For the text-containing cell, return its midpoint in (X, Y) coordinate format. 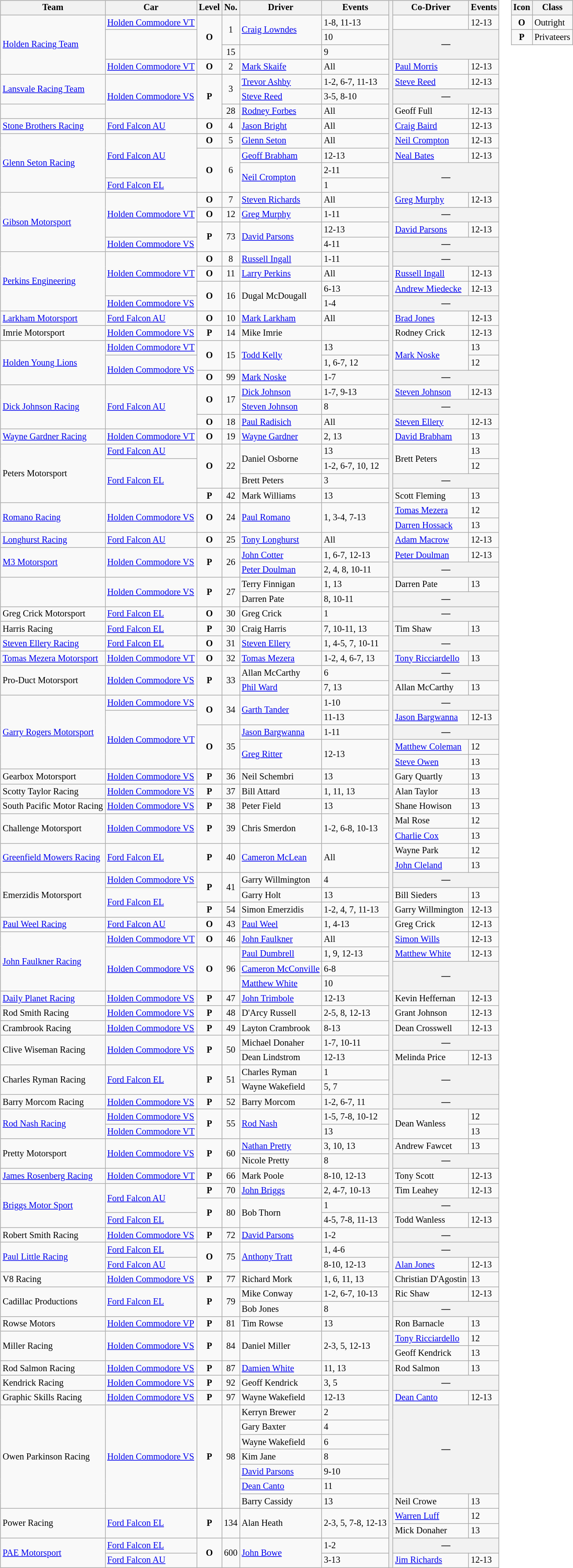
Dean Wanless (431, 1124)
John Cotter (280, 555)
11, 13 (355, 1368)
No. (231, 8)
Greg Ritter (280, 754)
Darren Hossack (431, 525)
55 (231, 1124)
Neil Schembri (280, 777)
73 (231, 236)
Garry Rogers Motorsport (53, 732)
Harris Racing (53, 629)
35 (231, 747)
Kevin Heffernan (431, 999)
Greg Crick Motorsport (53, 614)
54 (231, 910)
Holden Commodore VP (151, 1324)
Andrew Miedecke (431, 289)
1-7, 10-11 (355, 1043)
V8 Racing (53, 1279)
1, 9, 12-13 (355, 954)
Lansvale Racing Team (53, 89)
Robert Smith Racing (53, 1235)
Paul Radisich (280, 422)
79 (231, 1301)
Steven Richards (280, 200)
1-7, 9-13 (355, 392)
Dugal McDougall (280, 296)
Shane Howison (431, 806)
1-10 (355, 703)
Melinda Price (431, 1057)
Romano Racing (53, 518)
17 (231, 400)
38 (231, 806)
Paul Weel Racing (53, 924)
John Faulkner Racing (53, 961)
Rod Salmon Racing (53, 1368)
96 (231, 969)
Tim Shaw (431, 629)
6-8 (355, 969)
Todd Kelly (280, 355)
Charles Ryman (280, 1072)
Garth Tander (280, 710)
Charlie Cox (431, 836)
Holden Racing Team (53, 45)
Geoff Full (431, 111)
99 (231, 377)
Class (552, 8)
Andrew Fawcet (431, 1146)
2-3, 5, 7-8, 12-13 (355, 1524)
Nathan Pretty (280, 1146)
Mark Larkham (280, 318)
Todd Wanless (431, 1220)
36 (231, 777)
Dean Lindstrom (280, 1057)
Simon Wills (431, 939)
5 (231, 141)
Steve Owen (431, 762)
1-8, 11-13 (355, 22)
600 (231, 1553)
31 (231, 644)
Cameron McLean (280, 858)
26 (231, 562)
Mark Poole (280, 1176)
Rodney Crick (431, 333)
Gearbox Motorsport (53, 777)
Terry Finnigan (280, 584)
14 (231, 333)
2-3, 5, 12-13 (355, 1346)
1, 4-5, 7, 10-11 (355, 644)
Michael Donaher (280, 1043)
2, 13 (355, 437)
Alan Heath (280, 1524)
4-5, 7-8, 11-13 (355, 1220)
Pro-Duct Motorsport (53, 680)
98 (231, 1457)
9-10 (355, 1472)
James Rosenberg Racing (53, 1176)
72 (231, 1235)
Paul Little Racing (53, 1257)
Paul Romano (280, 518)
Christian D'Agostin (431, 1279)
Mark Skaife (280, 67)
Ron Barnacle (431, 1324)
Anthony Tratt (280, 1257)
39 (231, 829)
46 (231, 939)
Mike Conway (280, 1294)
1-5, 7-8, 10-12 (355, 1117)
Craig Lowndes (280, 30)
Dick Johnson Racing (53, 407)
Damien White (280, 1368)
Clive Wiseman Racing (53, 1050)
Barry Morcom Racing (53, 1102)
Barry Morcom (280, 1102)
Miller Racing (53, 1346)
51 (231, 1080)
1-2, 4, 6-7, 13 (355, 659)
Rod Nash (280, 1124)
134 (231, 1524)
Rowse Motors (53, 1324)
1-2, 6-7, 11 (355, 1102)
1-2, 4, 7, 11-13 (355, 910)
John Bowe (280, 1553)
52 (231, 1102)
27 (231, 591)
Tim Leahey (431, 1191)
Charles Ryman Racing (53, 1080)
Tony Scott (431, 1176)
Mick Donaher (431, 1531)
Daniel Osborne (280, 459)
1-2, 6-8, 10-13 (355, 829)
Gary Baxter (280, 1427)
1, 13 (355, 584)
Steven Ellery Racing (53, 644)
8-13 (355, 1028)
18 (231, 422)
Alan Jones (431, 1264)
50 (231, 1050)
32 (231, 659)
3, 10, 13 (355, 1146)
Cadillac Productions (53, 1301)
John Cleland (431, 865)
Scott Fleming (431, 496)
3, 5 (355, 1383)
John Faulkner (280, 939)
Rod Salmon (431, 1368)
41 (231, 887)
34 (231, 710)
Craig Baird (431, 126)
Level (209, 8)
Daily Planet Racing (53, 999)
Layton Crambrook (280, 1028)
Neal Bates (431, 156)
Jason Bright (280, 126)
Wayne Gardner (280, 437)
42 (231, 496)
1-2, 6-7, 10-13 (355, 1294)
Kerryn Brewer (280, 1412)
D'Arcy Russell (280, 1013)
2, 4-7, 10-13 (355, 1191)
Dean Crosswell (431, 1028)
Emerzidis Motorsport (53, 894)
75 (231, 1257)
Adam Macrow (431, 540)
Brad Jones (431, 318)
Ric Shaw (431, 1294)
Neil Crowe (431, 1501)
1, 6, 11, 13 (355, 1279)
43 (231, 924)
22 (231, 466)
Power Racing (53, 1524)
Dick Johnson (280, 392)
1-2, 6-7, 10, 12 (355, 466)
Glenn Seton Racing (53, 163)
11-13 (355, 717)
5, 7 (355, 1087)
4-11 (355, 244)
Team (53, 8)
Holden Young Lions (53, 363)
Perkins Engineering (53, 281)
Longhurst Racing (53, 540)
19 (231, 437)
Gibson Motorsport (53, 222)
2, 4, 8, 10-11 (355, 570)
Paul Weel (280, 924)
Bob Jones (280, 1309)
Tony Longhurst (280, 540)
8, 10-11 (355, 599)
Daniel Miller (280, 1346)
48 (231, 1013)
Trevor Ashby (280, 82)
John Trimbole (280, 999)
Outright (552, 22)
Garry Holt (280, 895)
PAE Motorsport (53, 1553)
Mal Rose (431, 821)
70 (231, 1191)
Privateers (552, 37)
Gary Quartly (431, 777)
47 (231, 999)
Scotty Taylor Racing (53, 791)
Larry Perkins (280, 274)
97 (231, 1398)
Peter Field (280, 806)
1-7 (355, 377)
Nicole Pretty (280, 1161)
Wayne Park (431, 851)
Owen Parkinson Racing (53, 1457)
Kim Jane (280, 1457)
37 (231, 791)
7, 13 (355, 688)
60 (231, 1154)
Pretty Motorsport (53, 1154)
Icon (522, 8)
66 (231, 1176)
Geoff Brabham (280, 156)
Mike Imrie (280, 333)
84 (231, 1346)
Barry Cassidy (280, 1501)
3-5, 8-10 (355, 97)
Warren Luff (431, 1516)
1, 3-4, 7-13 (355, 518)
Greenfield Mowers Racing (53, 858)
1-4 (355, 304)
David Brabham (431, 437)
2-11 (355, 170)
M3 Motorsport (53, 562)
South Pacific Motor Racing (53, 806)
Craig Harris (280, 629)
Paul Dumbrell (280, 954)
25 (231, 540)
87 (231, 1368)
Driver (280, 8)
81 (231, 1324)
1, 4-13 (355, 924)
Grant Johnson (431, 1013)
Rod Smith Racing (53, 1013)
Richard Mork (280, 1279)
Co-Driver (431, 8)
1, 11, 13 (355, 791)
Chris Smerdon (280, 829)
Stone Brothers Racing (53, 126)
Matthew Coleman (431, 747)
28 (231, 111)
1-2, 6-7, 11-13 (355, 82)
Mark Williams (280, 496)
Tim Rowse (280, 1324)
1, 6-7, 12-13 (355, 555)
Tomas Mezera Motorsport (53, 659)
40 (231, 858)
Car (151, 8)
Bill Sieders (431, 895)
Imrie Motorsport (53, 333)
49 (231, 1028)
1, 6-7, 12 (355, 362)
Rodney Forbes (280, 111)
Paul Morris (431, 67)
Jim Richards (431, 1561)
Cameron McConville (280, 969)
33 (231, 680)
Peters Motorsport (53, 474)
Graphic Skills Racing (53, 1398)
Bob Thorn (280, 1213)
Challenge Motorsport (53, 829)
Simon Emerzidis (280, 910)
16 (231, 296)
John Briggs (280, 1191)
7 (231, 200)
Larkham Motorsport (53, 318)
80 (231, 1213)
6-13 (355, 289)
Glenn Seton (280, 141)
77 (231, 1279)
Phil Ward (280, 688)
Crambrook Racing (53, 1028)
2-5, 8, 12-13 (355, 1013)
Alan Taylor (431, 791)
Bill Attard (280, 791)
3-13 (355, 1561)
92 (231, 1383)
9 (355, 52)
1, 4-6 (355, 1250)
7, 10-11, 13 (355, 629)
Kendrick Racing (53, 1383)
Rod Nash Racing (53, 1124)
Wayne Gardner Racing (53, 437)
Briggs Motor Sport (53, 1206)
24 (231, 518)
